Locate the cell with the specified text and output its (x, y) center coordinate. 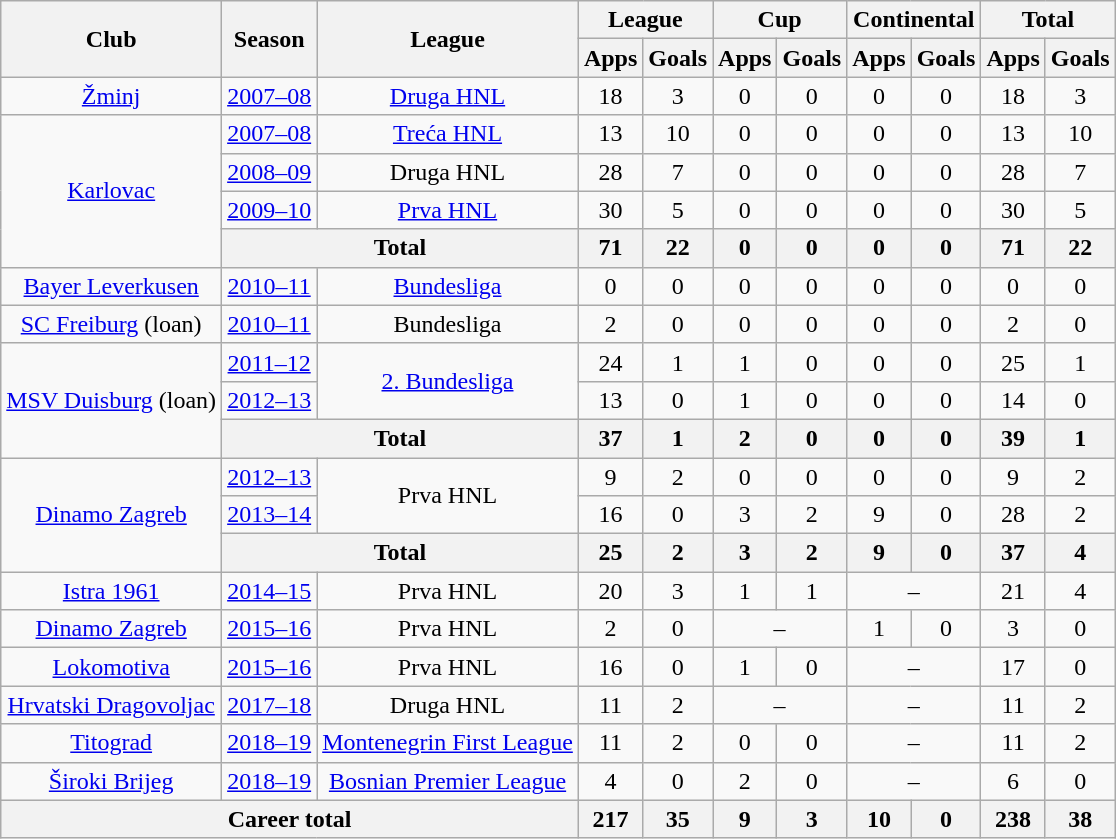
Titograd (112, 743)
39 (1013, 438)
2008–09 (270, 172)
Treća HNL (448, 134)
238 (1013, 819)
Club (112, 39)
217 (610, 819)
2. Bundesliga (448, 381)
21 (1013, 591)
Montenegrin First League (448, 743)
Cup (780, 20)
Hrvatski Dragovoljac (112, 705)
MSV Duisburg (loan) (112, 400)
24 (610, 362)
Career total (290, 819)
35 (678, 819)
20 (610, 591)
6 (1013, 781)
SC Freiburg (loan) (112, 324)
2014–15 (270, 591)
14 (1013, 400)
Bosnian Premier League (448, 781)
Široki Brijeg (112, 781)
2009–10 (270, 210)
17 (1013, 667)
Lokomotiva (112, 667)
2011–12 (270, 362)
Season (270, 39)
Žminj (112, 96)
2017–18 (270, 705)
Bayer Leverkusen (112, 286)
Istra 1961 (112, 591)
38 (1080, 819)
2013–14 (270, 515)
Karlovac (112, 191)
Continental (914, 20)
